Scan for the cell matching the given text and deliver its (x, y) coordinate at center. 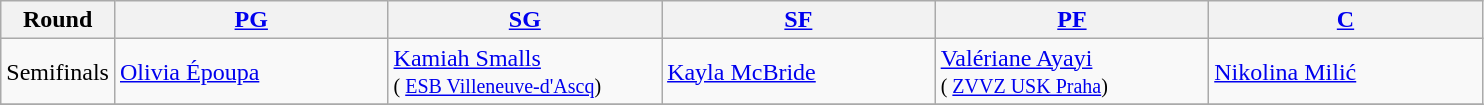
SF (799, 20)
Olivia Époupa (251, 72)
PG (251, 20)
Kayla McBride (799, 72)
SG (525, 20)
Round (58, 20)
Semifinals (58, 72)
Nikolina Milić (1346, 72)
Valériane Ayayi( ZVVZ USK Praha) (1072, 72)
PF (1072, 20)
Kamiah Smalls( ESB Villeneuve-d'Ascq) (525, 72)
C (1346, 20)
